Output the (X, Y) coordinate of the center of the cell containing the given text.  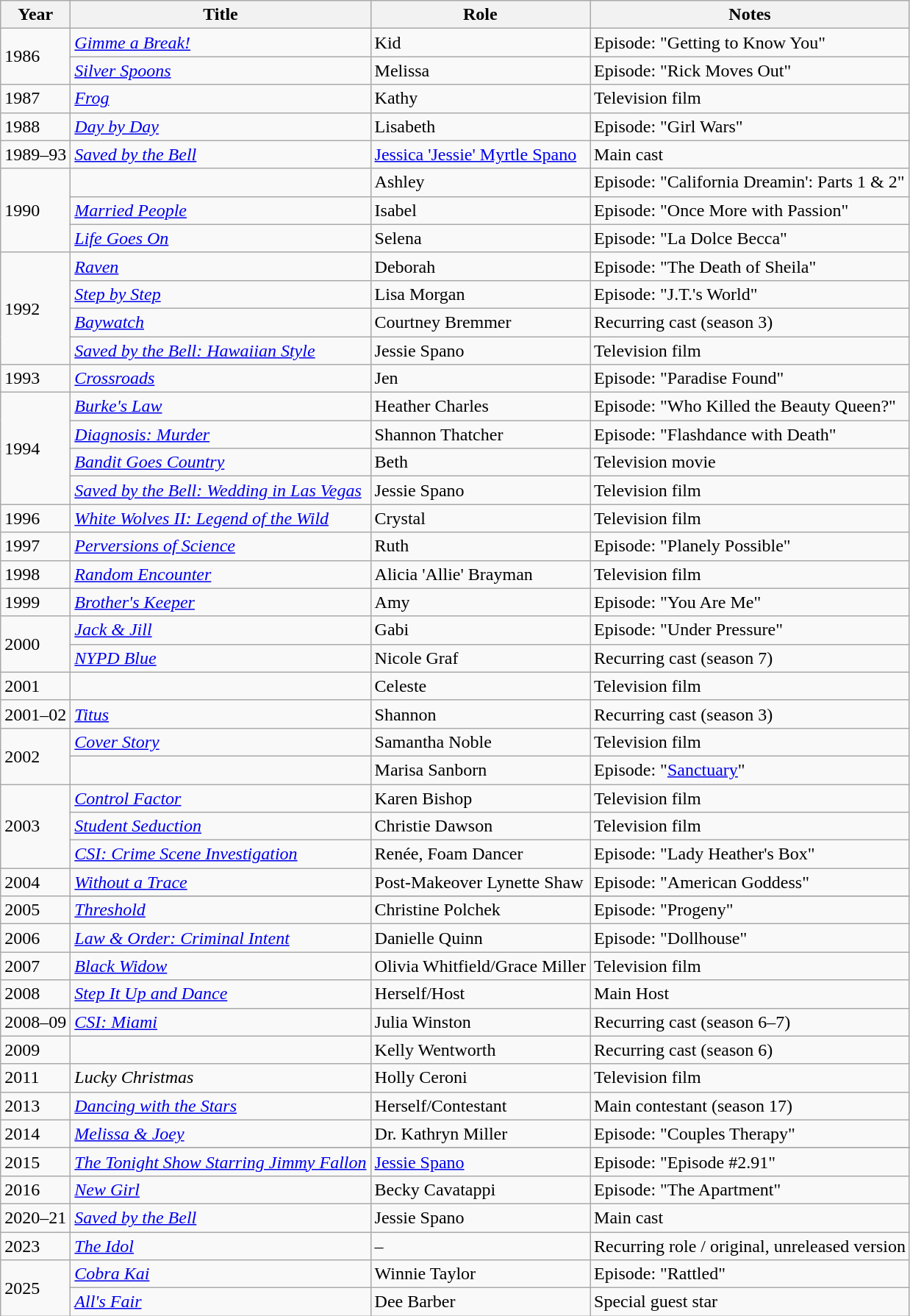
Dancing with the Stars (221, 1106)
2015 (35, 1162)
Recurring role / original, unreleased version (750, 1246)
2004 (35, 882)
Jessica 'Jessie' Myrtle Spano (481, 154)
Episode: "La Dolce Becca" (750, 238)
Kelly Wentworth (481, 1050)
Saved by the Bell: Wedding in Las Vegas (221, 490)
Holly Ceroni (481, 1078)
Ruth (481, 546)
Melissa (481, 71)
Step It Up and Dance (221, 994)
Lisa Morgan (481, 294)
1987 (35, 99)
Dee Barber (481, 1302)
Shannon Thatcher (481, 435)
1990 (35, 210)
White Wolves II: Legend of the Wild (221, 518)
Silver Spoons (221, 71)
1999 (35, 602)
2023 (35, 1246)
Episode: "Planely Possible" (750, 546)
Courtney Bremmer (481, 322)
Episode: "Rick Moves Out" (750, 71)
Special guest star (750, 1302)
Episode: "Once More with Passion" (750, 210)
2016 (35, 1190)
Alicia 'Allie' Brayman (481, 574)
Episode: "Sanctuary" (750, 770)
2009 (35, 1050)
2011 (35, 1078)
Baywatch (221, 322)
1989–93 (35, 154)
Kathy (481, 99)
Year (35, 15)
Deborah (481, 266)
Recurring cast (season 7) (750, 658)
Without a Trace (221, 882)
Law & Order: Criminal Intent (221, 938)
The Tonight Show Starring Jimmy Fallon (221, 1162)
Lucky Christmas (221, 1078)
Episode: "You Are Me" (750, 602)
Gimme a Break! (221, 43)
Married People (221, 210)
2025 (35, 1288)
Ashley (481, 182)
Main Host (750, 994)
2001 (35, 686)
Cobra Kai (221, 1274)
2020–21 (35, 1217)
Notes (750, 15)
Samantha Noble (481, 742)
Raven (221, 266)
Diagnosis: Murder (221, 435)
Selena (481, 238)
Life Goes On (221, 238)
Day by Day (221, 126)
Isabel (481, 210)
Black Widow (221, 966)
Student Seduction (221, 826)
Melissa & Joey (221, 1134)
Julia Winston (481, 1022)
Episode: "Paradise Found" (750, 379)
Role (481, 15)
2001–02 (35, 714)
Dr. Kathryn Miller (481, 1134)
2005 (35, 910)
Recurring cast (season 6–7) (750, 1022)
Episode: "Episode #2.91" (750, 1162)
Beth (481, 462)
Herself/Contestant (481, 1106)
Christine Polchek (481, 910)
Karen Bishop (481, 798)
Saved by the Bell: Hawaiian Style (221, 351)
Recurring cast (season 6) (750, 1050)
Main contestant (season 17) (750, 1106)
Post-Makeover Lynette Shaw (481, 882)
Jack & Jill (221, 630)
Episode: "Under Pressure" (750, 630)
Christie Dawson (481, 826)
Crystal (481, 518)
The Idol (221, 1246)
NYPD Blue (221, 658)
Episode: "California Dreamin': Parts 1 & 2" (750, 182)
Danielle Quinn (481, 938)
Random Encounter (221, 574)
New Girl (221, 1190)
Nicole Graf (481, 658)
Episode: "Dollhouse" (750, 938)
Herself/Host (481, 994)
Burke's Law (221, 407)
Becky Cavatappi (481, 1190)
Amy (481, 602)
1988 (35, 126)
All's Fair (221, 1302)
2006 (35, 938)
Winnie Taylor (481, 1274)
1997 (35, 546)
2008 (35, 994)
Brother's Keeper (221, 602)
Threshold (221, 910)
2002 (35, 756)
1993 (35, 379)
Episode: "Lady Heather's Box" (750, 854)
Lisabeth (481, 126)
Episode: "Who Killed the Beauty Queen?" (750, 407)
CSI: Crime Scene Investigation (221, 854)
1996 (35, 518)
1992 (35, 308)
Bandit Goes Country (221, 462)
Olivia Whitfield/Grace Miller (481, 966)
2003 (35, 826)
Episode: "Couples Therapy" (750, 1134)
Perversions of Science (221, 546)
Episode: "Flashdance with Death" (750, 435)
Heather Charles (481, 407)
Shannon (481, 714)
Television movie (750, 462)
Episode: "Getting to Know You" (750, 43)
Episode: "Progeny" (750, 910)
2014 (35, 1134)
Episode: "The Death of Sheila" (750, 266)
2013 (35, 1106)
Episode: "Girl Wars" (750, 126)
1998 (35, 574)
1994 (35, 448)
Cover Story (221, 742)
Episode: "American Goddess" (750, 882)
Episode: "The Apartment" (750, 1190)
Frog (221, 99)
Titus (221, 714)
Episode: "J.T.'s World" (750, 294)
1986 (35, 57)
Control Factor (221, 798)
Marisa Sanborn (481, 770)
Celeste (481, 686)
CSI: Miami (221, 1022)
2000 (35, 644)
2008–09 (35, 1022)
Jen (481, 379)
Title (221, 15)
2007 (35, 966)
Crossroads (221, 379)
– (481, 1246)
Gabi (481, 630)
Episode: "Rattled" (750, 1274)
Kid (481, 43)
Step by Step (221, 294)
Renée, Foam Dancer (481, 854)
